Provide the (X, Y) coordinate of the cell's center where the given text is located.  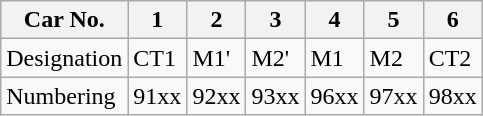
3 (276, 20)
CT2 (452, 58)
98xx (452, 96)
92xx (216, 96)
Numbering (64, 96)
M1' (216, 58)
4 (334, 20)
M1 (334, 58)
96xx (334, 96)
M2 (394, 58)
93xx (276, 96)
5 (394, 20)
91xx (158, 96)
Car No. (64, 20)
6 (452, 20)
1 (158, 20)
M2' (276, 58)
CT1 (158, 58)
2 (216, 20)
97xx (394, 96)
Designation (64, 58)
